Provide the (X, Y) coordinate of the cell's center where the given text is located.  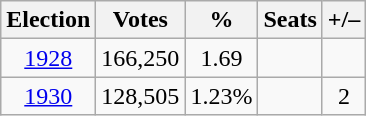
1.69 (222, 58)
2 (344, 96)
1928 (48, 58)
Election (48, 20)
166,250 (140, 58)
% (222, 20)
128,505 (140, 96)
1930 (48, 96)
Votes (140, 20)
Seats (290, 20)
+/– (344, 20)
1.23% (222, 96)
